Identify which cell holds the provided text, then report its (x, y) central coordinate. 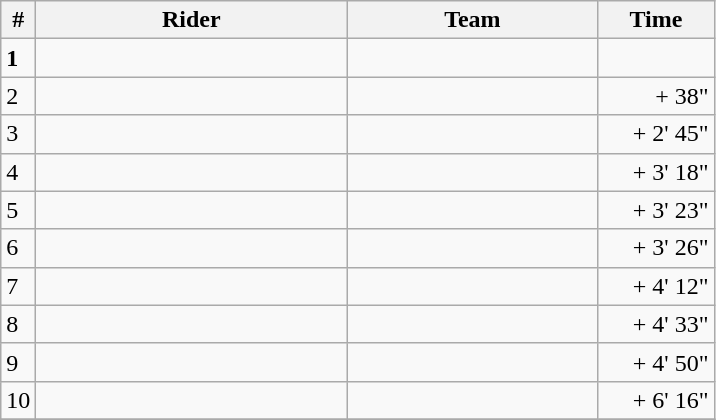
+ 4' 50" (656, 362)
10 (18, 400)
+ 3' 26" (656, 248)
+ 3' 23" (656, 210)
6 (18, 248)
Team (472, 20)
+ 3' 18" (656, 172)
+ 6' 16" (656, 400)
7 (18, 286)
5 (18, 210)
8 (18, 324)
# (18, 20)
9 (18, 362)
1 (18, 58)
Rider (192, 20)
+ 4' 12" (656, 286)
+ 2' 45" (656, 134)
+ 38" (656, 96)
3 (18, 134)
4 (18, 172)
2 (18, 96)
+ 4' 33" (656, 324)
Time (656, 20)
